Return the [x, y] coordinate for the center point of the cell that contains the specified text.  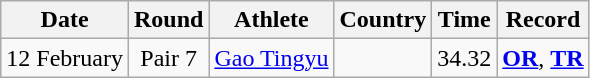
Round [168, 20]
34.32 [464, 58]
Pair 7 [168, 58]
Record [543, 20]
Athlete [272, 20]
Date [65, 20]
OR, TR [543, 58]
Time [464, 20]
Gao Tingyu [272, 58]
12 February [65, 58]
Country [383, 20]
